Return (X, Y) of the center of cell containing provided text 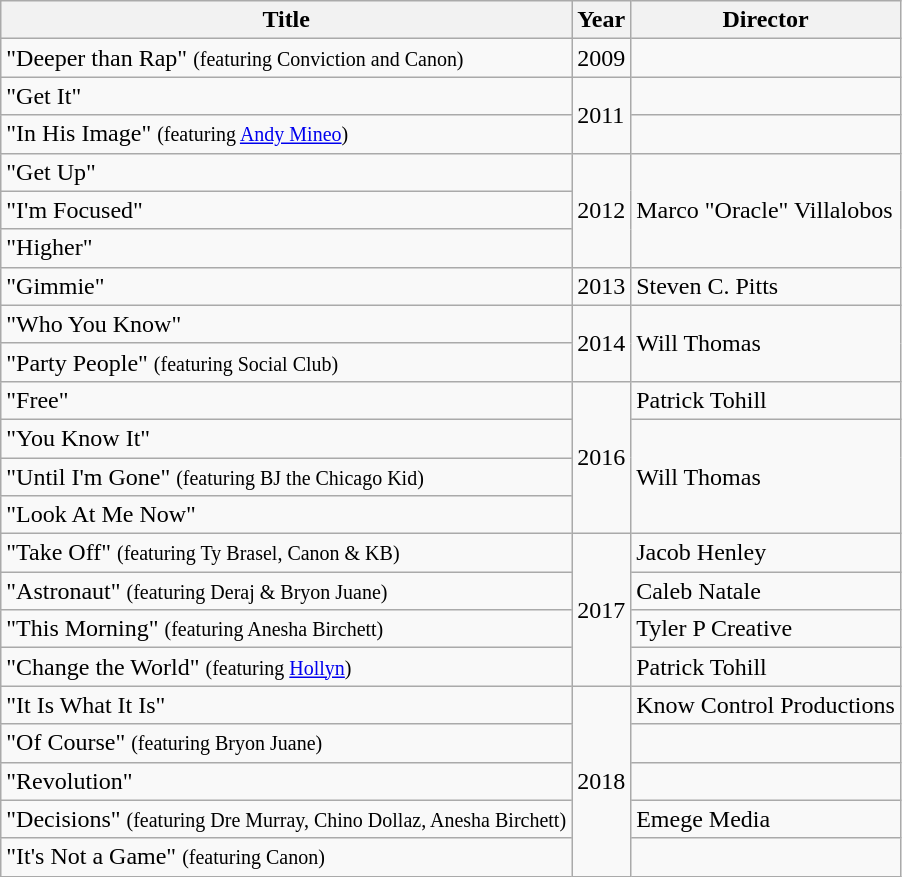
2017 (602, 610)
2011 (602, 115)
"Decisions" (featuring Dre Murray, Chino Dollaz, Anesha Birchett) (286, 819)
"Get Up" (286, 172)
"I'm Focused" (286, 210)
Marco "Oracle" Villalobos (766, 210)
"This Morning" (featuring Anesha Birchett) (286, 629)
"In His Image" (featuring Andy Mineo) (286, 134)
Know Control Productions (766, 705)
"Who You Know" (286, 324)
2014 (602, 343)
2009 (602, 58)
"Higher" (286, 248)
Caleb Natale (766, 591)
"Of Course" (featuring Bryon Juane) (286, 743)
"It Is What It Is" (286, 705)
"It's Not a Game" (featuring Canon) (286, 857)
"Deeper than Rap" (featuring Conviction and Canon) (286, 58)
"Revolution" (286, 781)
2018 (602, 781)
"Astronaut" (featuring Deraj & Bryon Juane) (286, 591)
Jacob Henley (766, 553)
"Party People" (featuring Social Club) (286, 362)
"Free" (286, 400)
"Until I'm Gone" (featuring BJ the Chicago Kid) (286, 477)
"Gimmie" (286, 286)
2012 (602, 210)
Title (286, 20)
Emege Media (766, 819)
"Change the World" (featuring Hollyn) (286, 667)
Director (766, 20)
"Take Off" (featuring Ty Brasel, Canon & KB) (286, 553)
Year (602, 20)
Tyler P Creative (766, 629)
Steven C. Pitts (766, 286)
"Get It" (286, 96)
2013 (602, 286)
"You Know It" (286, 438)
2016 (602, 457)
"Look At Me Now" (286, 515)
